Provide the (x, y) coordinate of the cell's center where the given text is located.  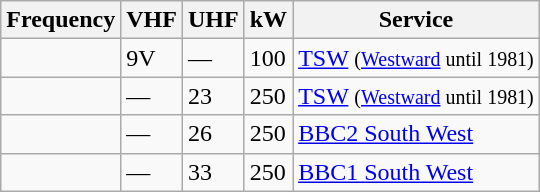
kW (268, 20)
26 (213, 134)
Frequency (61, 20)
BBC1 South West (416, 172)
23 (213, 96)
UHF (213, 20)
Service (416, 20)
100 (268, 58)
9V (152, 58)
BBC2 South West (416, 134)
VHF (152, 20)
33 (213, 172)
